Detect which cell encompasses the target text, then output its [X, Y] center coordinate. 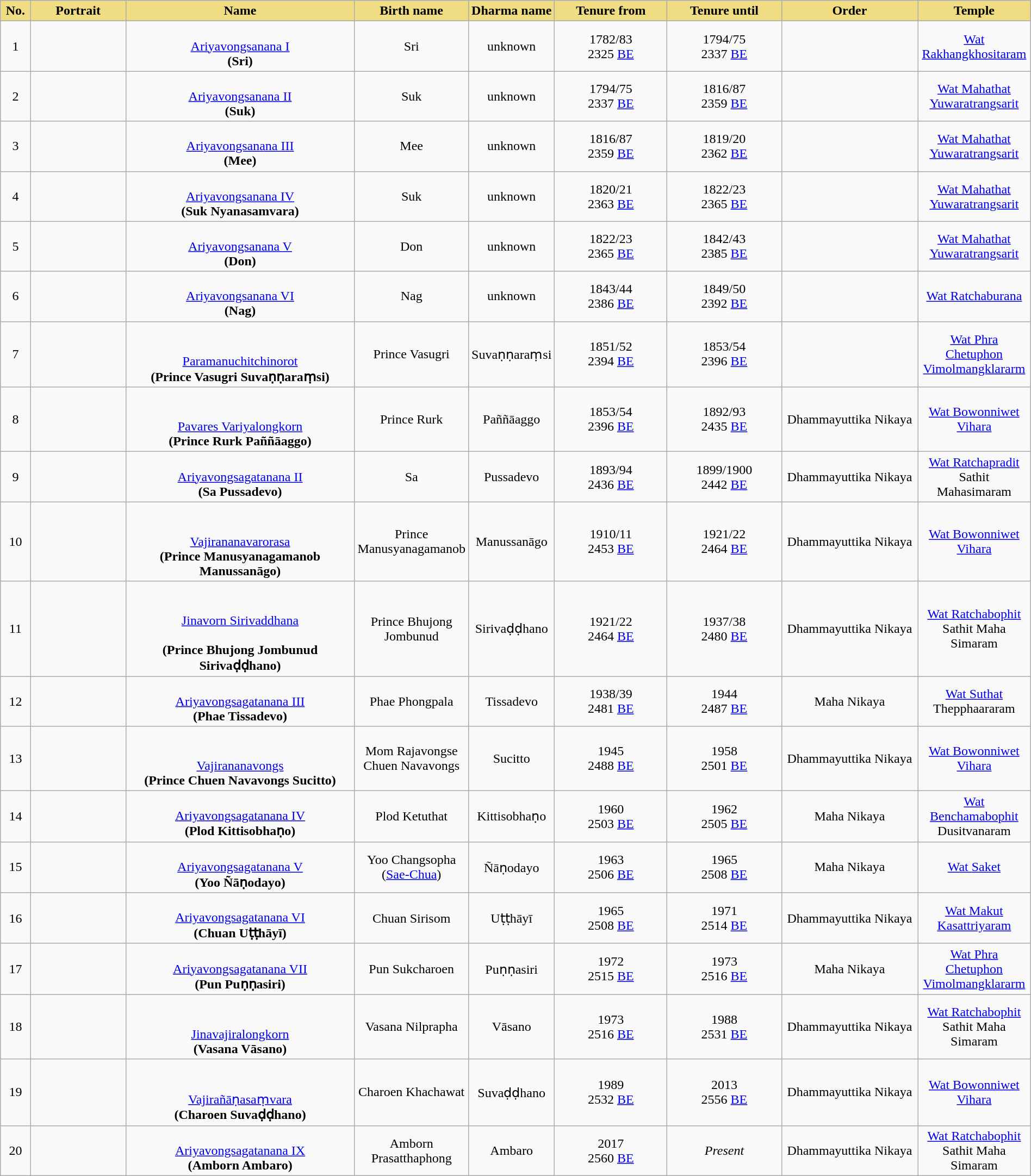
10 [15, 542]
Present [724, 1150]
Ariyavongsagatanana V(Yoo Ñāṇodayo) [240, 867]
20132556 BE [724, 1092]
Ariyavongsagatanana IX(Amborn Ambaro) [240, 1150]
Birth name [412, 11]
Temple [974, 11]
Puṇṇasiri [512, 969]
20 [15, 1150]
Prince Bhujong Jombunud [412, 629]
Ariyavongsanana I(Sri) [240, 46]
Ariyavongsanana VI(Nag) [240, 296]
1849/502392 BE [724, 296]
Mee [412, 146]
Pussadevo [512, 477]
19 [15, 1092]
Ariyavongsagatanana II(Sa Pussadevo) [240, 477]
Wat Makut Kasattriyaram [974, 918]
1842/432385 BE [724, 246]
1851/522394 BE [611, 354]
Ariyavongsanana III(Mee) [240, 146]
Kittisobhaṇo [512, 817]
12 [15, 701]
Ariyavongsagatanana IV(Plod Kittisobhaṇo) [240, 817]
Nag [412, 296]
3 [15, 146]
Plod Ketuthat [412, 817]
Jinavorn Sirivaddhana(Prince Bhujong Jombunud Sirivaḍḍhano) [240, 629]
19452488 BE [611, 759]
1 [15, 46]
Prince Rurk [412, 420]
19712514 BE [724, 918]
15 [15, 867]
Don [412, 246]
Prince Manusyanagamanob [412, 542]
16 [15, 918]
14 [15, 817]
Dharma name [512, 11]
Vasana Nilprapha [412, 1026]
1892/932435 BE [724, 420]
Prince Vasugri [412, 354]
Wat Rakhangkhositaram [974, 46]
Mom Rajavongse Chuen Navavongs [412, 759]
Suvaḍḍhano [512, 1092]
Wat Suthat Thepphaararam [974, 701]
7 [15, 354]
Wat Ratchaburana [974, 296]
1820/212363 BE [611, 196]
Wat Benchamabophit Dusitvanaram [974, 817]
Ariyavongsagatanana VII(Pun Puṇṇasiri) [240, 969]
Portrait [78, 11]
Ariyavongsanana II(Suk) [240, 96]
19892532 BE [611, 1092]
17 [15, 969]
Suvaṇṇaraṃsi [512, 354]
Ariyavongsanana IV(Suk Nyanasamvara) [240, 196]
Ariyavongsanana V(Don) [240, 246]
Ariyavongsagatanana VI(Chuan Uṭṭhāyī) [240, 918]
1910/112453 BE [611, 542]
No. [15, 11]
1938/392481 BE [611, 701]
Vajirananavongs(Prince Chuen Navavongs Sucitto) [240, 759]
Vajirananavarorasa(Prince Manusyanagamanob Manussanāgo) [240, 542]
2 [15, 96]
20172560 BE [611, 1150]
Amborn Prasatthaphong [412, 1150]
Sri [412, 46]
Sirivaḍḍhano [512, 629]
Paññāaggo [512, 420]
Pavares Variyalongkorn(Prince Rurk Paññāaggo) [240, 420]
6 [15, 296]
1782/832325 BE [611, 46]
13 [15, 759]
Paramanuchitchinorot(Prince Vasugri Suvaṇṇaraṃsi) [240, 354]
Name [240, 11]
Wat Ratchapradit Sathit Mahasimaram [974, 477]
Pun Sukcharoen [412, 969]
19722515 BE [611, 969]
9 [15, 477]
19442487 BE [724, 701]
Ariyavongsagatanana III(Phae Tissadevo) [240, 701]
Jinavajiralongkorn(Vasana Vāsano) [240, 1026]
19602503 BE [611, 817]
Tissadevo [512, 701]
1843/442386 BE [611, 296]
1819/202362 BE [724, 146]
Manussanāgo [512, 542]
19622505 BE [724, 817]
11 [15, 629]
18 [15, 1026]
Vāsano [512, 1026]
5 [15, 246]
Phae Phongpala [412, 701]
Yoo Changsopha (Sae-Chua) [412, 867]
Tenure until [724, 11]
1899/19002442 BE [724, 477]
8 [15, 420]
Tenure from [611, 11]
Uṭṭhāyī [512, 918]
Sa [412, 477]
19582501 BE [724, 759]
Ambaro [512, 1150]
Wat Saket [974, 867]
Vajirañāṇasaṃvara(Charoen Suvaḍḍhano) [240, 1092]
Charoen Khachawat [412, 1092]
Order [849, 11]
19882531 BE [724, 1026]
1937/382480 BE [724, 629]
4 [15, 196]
1893/942436 BE [611, 477]
Chuan Sirisom [412, 918]
19632506 BE [611, 867]
Sucitto [512, 759]
Ñāṇodayo [512, 867]
